Output the (X, Y) coordinate of the center of the cell containing the given text.  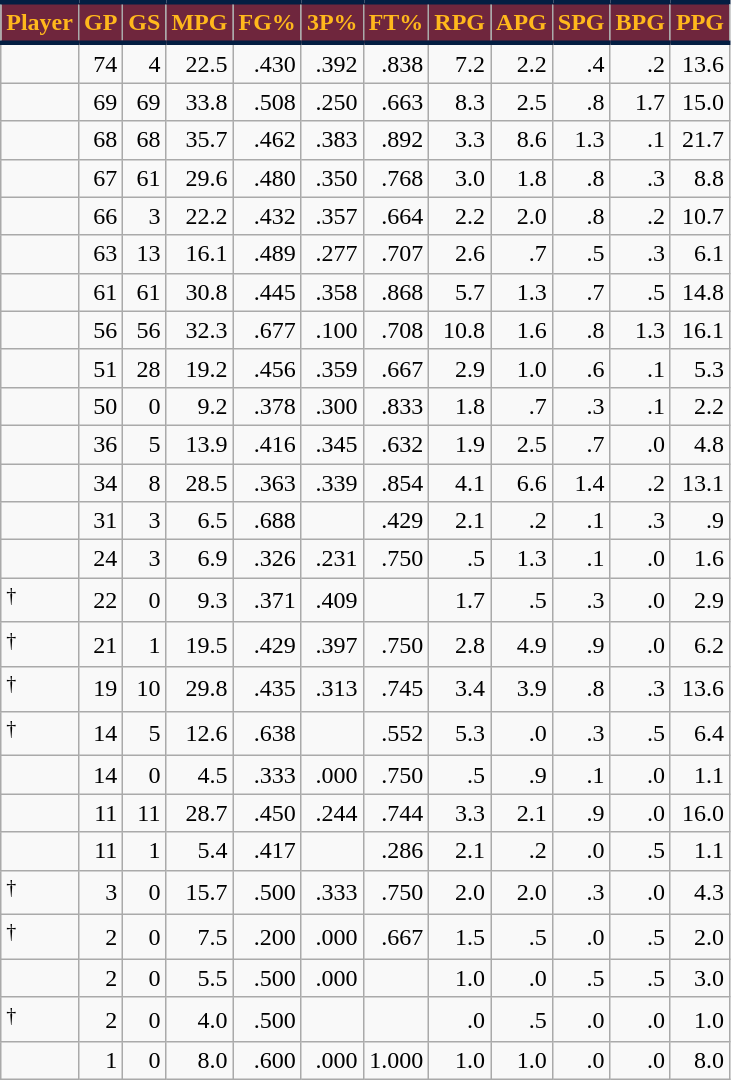
15.7 (200, 892)
22.5 (200, 63)
6.2 (700, 644)
4.8 (700, 444)
MPG (200, 22)
Player (40, 22)
.638 (267, 734)
.664 (396, 216)
36 (100, 444)
1.9 (460, 444)
.359 (332, 368)
8.3 (460, 102)
4.3 (700, 892)
4.1 (460, 483)
.745 (396, 690)
2.8 (460, 644)
8 (144, 483)
50 (100, 406)
74 (100, 63)
33.8 (200, 102)
19.2 (200, 368)
.838 (396, 63)
.688 (267, 521)
GS (144, 22)
.345 (332, 444)
GP (100, 22)
7.5 (200, 938)
51 (100, 368)
9.2 (200, 406)
.600 (267, 1061)
.277 (332, 254)
13.9 (200, 444)
.489 (267, 254)
3P% (332, 22)
.632 (396, 444)
FT% (396, 22)
6.1 (700, 254)
5.7 (460, 292)
6.6 (522, 483)
28 (144, 368)
5.5 (200, 978)
.378 (267, 406)
1.4 (581, 483)
.480 (267, 178)
.744 (396, 813)
15.0 (700, 102)
.350 (332, 178)
.371 (267, 600)
RPG (460, 22)
.300 (332, 406)
.445 (267, 292)
28.7 (200, 813)
.868 (396, 292)
.363 (267, 483)
6.4 (700, 734)
.6 (581, 368)
1.5 (460, 938)
.456 (267, 368)
.326 (267, 559)
1.000 (396, 1061)
PPG (700, 22)
13 (144, 254)
22.2 (200, 216)
.462 (267, 140)
.409 (332, 600)
22 (100, 600)
.892 (396, 140)
21 (100, 644)
19.5 (200, 644)
.854 (396, 483)
7.2 (460, 63)
3.4 (460, 690)
.358 (332, 292)
24 (100, 559)
.250 (332, 102)
.313 (332, 690)
6.5 (200, 521)
.417 (267, 851)
10.8 (460, 330)
12.6 (200, 734)
.286 (396, 851)
63 (100, 254)
4.5 (200, 775)
2.6 (460, 254)
13.1 (700, 483)
.833 (396, 406)
34 (100, 483)
.552 (396, 734)
.4 (581, 63)
APG (522, 22)
3.9 (522, 690)
.100 (332, 330)
.768 (396, 178)
14.8 (700, 292)
.708 (396, 330)
29.8 (200, 690)
35.7 (200, 140)
29.6 (200, 178)
.508 (267, 102)
.435 (267, 690)
4.0 (200, 1020)
.416 (267, 444)
10 (144, 690)
8.8 (700, 178)
28.5 (200, 483)
16.0 (700, 813)
5.4 (200, 851)
4 (144, 63)
31 (100, 521)
.430 (267, 63)
32.3 (200, 330)
6.9 (200, 559)
.357 (332, 216)
.383 (332, 140)
.397 (332, 644)
.707 (396, 254)
10.7 (700, 216)
9.3 (200, 600)
SPG (581, 22)
4.9 (522, 644)
.677 (267, 330)
.432 (267, 216)
BPG (640, 22)
.450 (267, 813)
19 (100, 690)
21.7 (700, 140)
.339 (332, 483)
.244 (332, 813)
.231 (332, 559)
.200 (267, 938)
66 (100, 216)
67 (100, 178)
.392 (332, 63)
FG% (267, 22)
.663 (396, 102)
8.6 (522, 140)
30.8 (200, 292)
